Extract the [x, y] coordinate from the center of the cell holding the provided text.  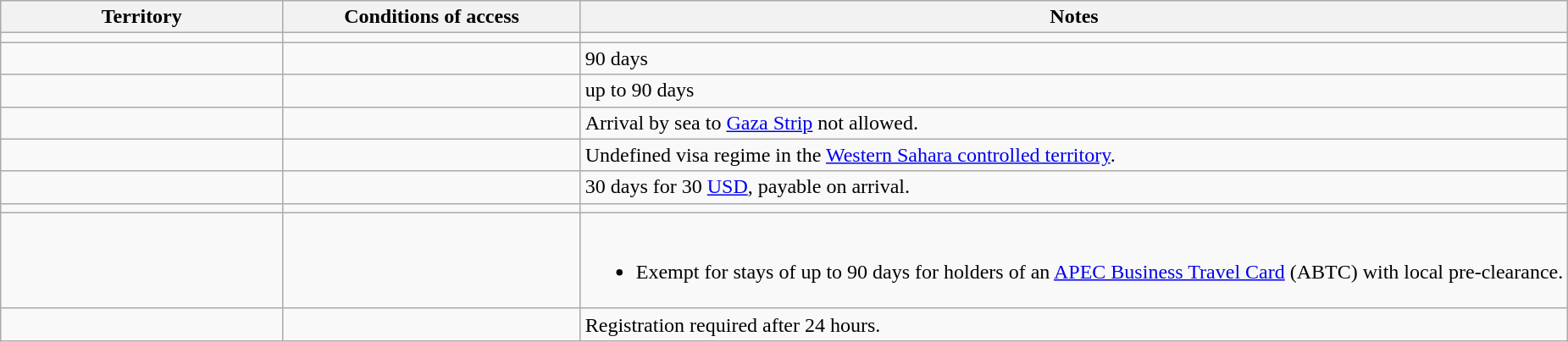
Undefined visa regime in the Western Sahara controlled territory. [1074, 155]
Conditions of access [432, 17]
Arrival by sea to Gaza Strip not allowed. [1074, 123]
30 days for 30 USD, payable on arrival. [1074, 187]
Territory [142, 17]
Registration required after 24 hours. [1074, 324]
Exempt for stays of up to 90 days for holders of an APEC Business Travel Card (ABTC) with local pre-clearance. [1074, 261]
Notes [1074, 17]
up to 90 days [1074, 91]
90 days [1074, 58]
